For the text-containing cell, return its midpoint in [X, Y] coordinate format. 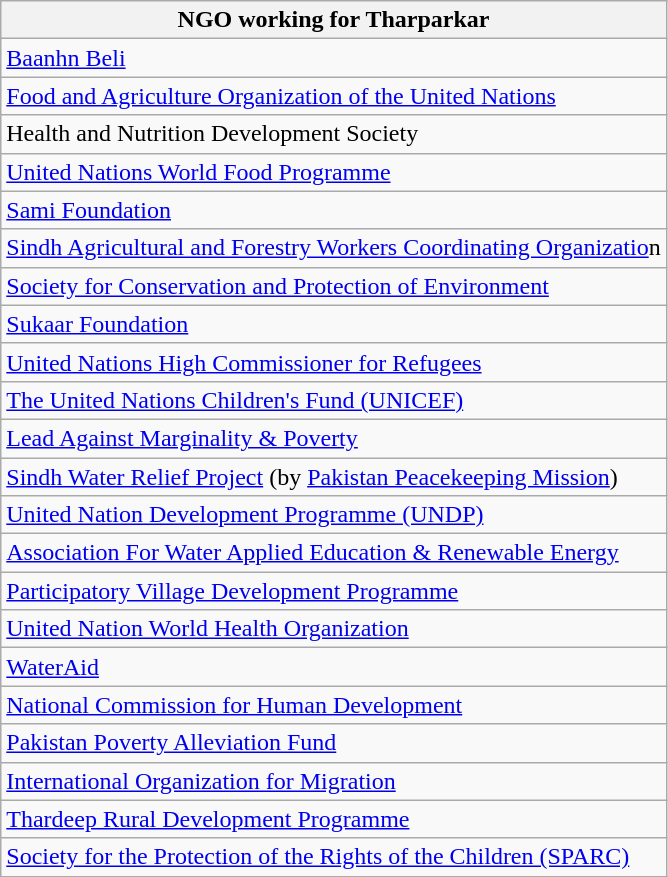
Sukaar Foundation [334, 324]
United Nations High Commissioner for Refugees [334, 362]
Baanhn Beli [334, 58]
Sindh Agricultural and Forestry Workers Coordinating Organization [334, 248]
Lead Against Marginality & Poverty [334, 438]
Pakistan Poverty Alleviation Fund [334, 743]
Participatory Village Development Programme [334, 591]
The United Nations Children's Fund (UNICEF) [334, 400]
NGO working for Tharparkar [334, 20]
Society for the Protection of the Rights of the Children (SPARC) [334, 857]
Society for Conservation and Protection of Environment [334, 286]
Sami Foundation [334, 210]
Thardeep Rural Development Programme [334, 819]
Sindh Water Relief Project (by Pakistan Peacekeeping Mission) [334, 477]
United Nation World Health Organization [334, 629]
United Nations World Food Programme [334, 172]
United Nation Development Programme (UNDP) [334, 515]
International Organization for Migration [334, 781]
WaterAid [334, 667]
National Commission for Human Development [334, 705]
Association For Water Applied Education & Renewable Energy [334, 553]
Health and Nutrition Development Society [334, 134]
Food and Agriculture Organization of the United Nations [334, 96]
